From the cell containing the given text, extract its center point as [x, y] coordinate. 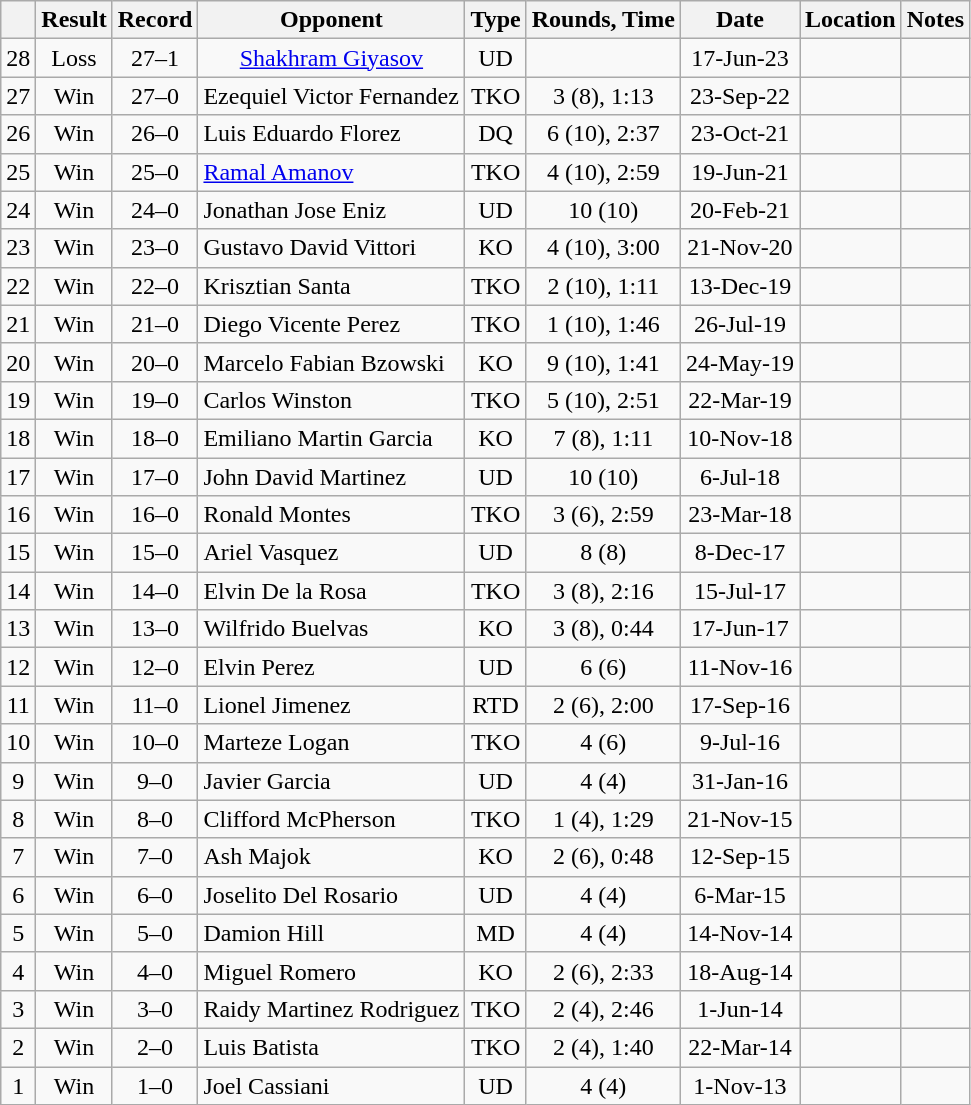
Marcelo Fabian Bzowski [332, 362]
6 (6) [603, 667]
18–0 [155, 438]
3 (8), 2:16 [603, 591]
Type [496, 20]
Ronald Montes [332, 515]
19-Jun-21 [740, 172]
Record [155, 20]
20–0 [155, 362]
13-Dec-19 [740, 286]
MD [496, 933]
7–0 [155, 857]
25 [18, 172]
1 [18, 1085]
18-Aug-14 [740, 971]
12-Sep-15 [740, 857]
2 (6), 2:00 [603, 705]
Miguel Romero [332, 971]
14 [18, 591]
Emiliano Martin Garcia [332, 438]
Ramal Amanov [332, 172]
20-Feb-21 [740, 210]
1-Nov-13 [740, 1085]
17-Jun-23 [740, 58]
Location [851, 20]
Ezequiel Victor Fernandez [332, 96]
Result [74, 20]
Carlos Winston [332, 400]
2 [18, 1047]
3–0 [155, 1009]
27–0 [155, 96]
Luis Batista [332, 1047]
3 [18, 1009]
16 [18, 515]
6-Mar-15 [740, 895]
17–0 [155, 477]
5 (10), 2:51 [603, 400]
17-Jun-17 [740, 629]
3 (8), 0:44 [603, 629]
13–0 [155, 629]
9–0 [155, 781]
Ariel Vasquez [332, 553]
8-Dec-17 [740, 553]
Marteze Logan [332, 743]
24–0 [155, 210]
8 [18, 819]
21–0 [155, 324]
17-Sep-16 [740, 705]
5 [18, 933]
Gustavo David Vittori [332, 248]
8–0 [155, 819]
5–0 [155, 933]
6 (10), 2:37 [603, 134]
22-Mar-14 [740, 1047]
4 [18, 971]
10–0 [155, 743]
3 (6), 2:59 [603, 515]
4–0 [155, 971]
Shakhram Giyasov [332, 58]
Elvin Perez [332, 667]
1-Jun-14 [740, 1009]
Clifford McPherson [332, 819]
2 (6), 0:48 [603, 857]
DQ [496, 134]
22-Mar-19 [740, 400]
9 (10), 1:41 [603, 362]
2 (10), 1:11 [603, 286]
6-Jul-18 [740, 477]
22–0 [155, 286]
15 [18, 553]
7 (8), 1:11 [603, 438]
22 [18, 286]
26 [18, 134]
14–0 [155, 591]
Damion Hill [332, 933]
20 [18, 362]
13 [18, 629]
21 [18, 324]
15–0 [155, 553]
Jonathan Jose Eniz [332, 210]
6 [18, 895]
27 [18, 96]
1–0 [155, 1085]
Krisztian Santa [332, 286]
21-Nov-15 [740, 819]
16–0 [155, 515]
11 [18, 705]
31-Jan-16 [740, 781]
1 (4), 1:29 [603, 819]
Diego Vicente Perez [332, 324]
Ash Majok [332, 857]
8 (8) [603, 553]
3 (8), 1:13 [603, 96]
Javier Garcia [332, 781]
Date [740, 20]
21-Nov-20 [740, 248]
Raidy Martinez Rodriguez [332, 1009]
Wilfrido Buelvas [332, 629]
11-Nov-16 [740, 667]
12 [18, 667]
1 (10), 1:46 [603, 324]
23-Mar-18 [740, 515]
2–0 [155, 1047]
18 [18, 438]
28 [18, 58]
2 (4), 2:46 [603, 1009]
Joel Cassiani [332, 1085]
RTD [496, 705]
4 (6) [603, 743]
23 [18, 248]
19 [18, 400]
6–0 [155, 895]
Loss [74, 58]
10 [18, 743]
14-Nov-14 [740, 933]
Opponent [332, 20]
27–1 [155, 58]
26–0 [155, 134]
9 [18, 781]
10-Nov-18 [740, 438]
26-Jul-19 [740, 324]
9-Jul-16 [740, 743]
7 [18, 857]
24 [18, 210]
17 [18, 477]
Notes [935, 20]
15-Jul-17 [740, 591]
Luis Eduardo Florez [332, 134]
Lionel Jimenez [332, 705]
4 (10), 3:00 [603, 248]
Elvin De la Rosa [332, 591]
4 (10), 2:59 [603, 172]
11–0 [155, 705]
John David Martinez [332, 477]
19–0 [155, 400]
25–0 [155, 172]
23–0 [155, 248]
Joselito Del Rosario [332, 895]
Rounds, Time [603, 20]
24-May-19 [740, 362]
2 (4), 1:40 [603, 1047]
23-Oct-21 [740, 134]
12–0 [155, 667]
2 (6), 2:33 [603, 971]
23-Sep-22 [740, 96]
